Find where the given text appears and provide that cell's center as (X, Y) coordinate. 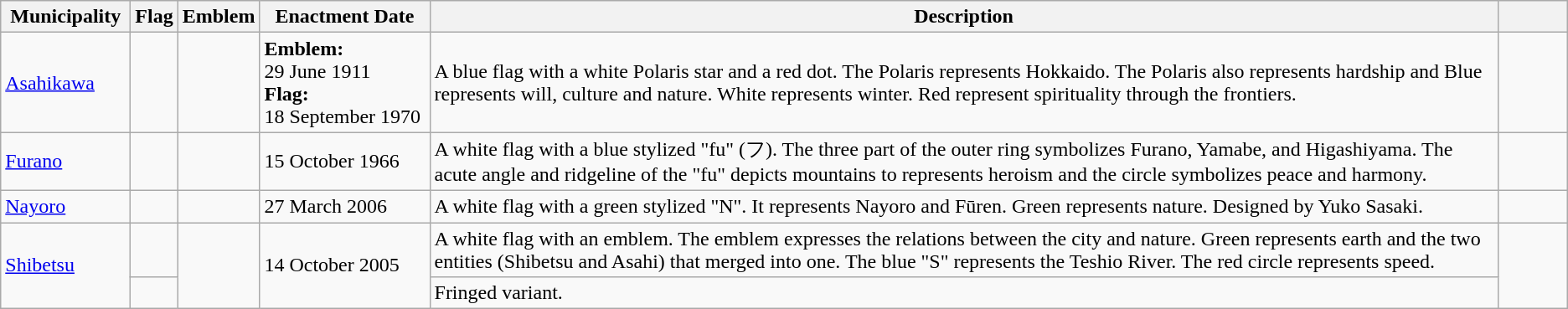
Flag (154, 17)
Shibetsu (65, 266)
Nayoro (65, 206)
15 October 1966 (345, 162)
Enactment Date (345, 17)
Municipality (65, 17)
Asahikawa (65, 82)
A white flag with a green stylized "N". It represents Nayoro and Fūren. Green represents nature. Designed by Yuko Sasaki. (963, 206)
Description (963, 17)
Fringed variant. (963, 293)
Furano (65, 162)
Emblem:29 June 1911Flag:18 September 1970 (345, 82)
Emblem (219, 17)
14 October 2005 (345, 266)
27 March 2006 (345, 206)
